Detect which cell encompasses the target text, then output its [x, y] center coordinate. 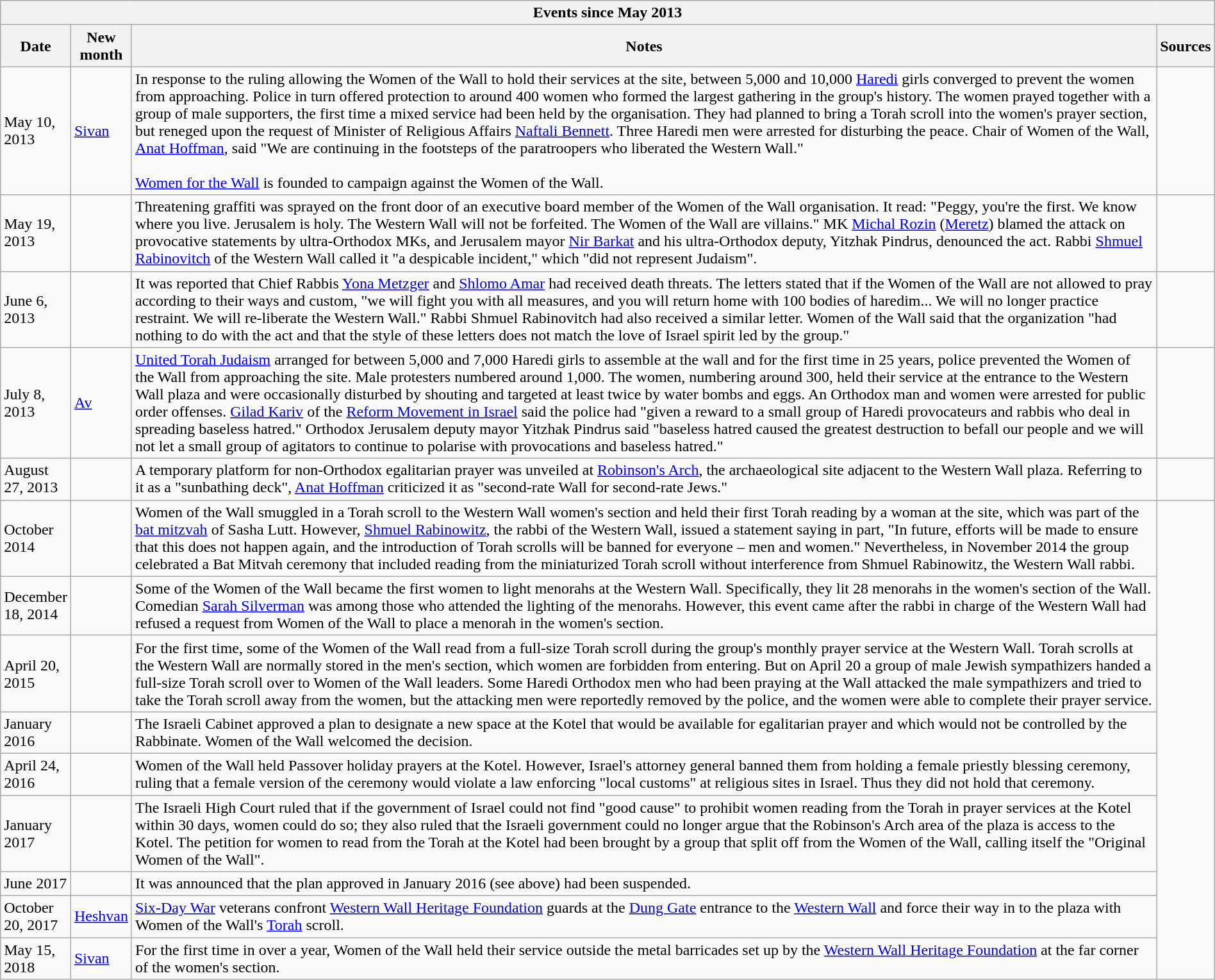
Av [101, 403]
October 2014 [36, 538]
July 8, 2013 [36, 403]
Events since May 2013 [607, 13]
April 20, 2015 [36, 673]
May 10, 2013 [36, 131]
January 2016 [36, 732]
December 18, 2014 [36, 606]
April 24, 2016 [36, 774]
May 15, 2018 [36, 959]
New month [101, 46]
Heshvan [101, 917]
August 27, 2013 [36, 479]
June 6, 2013 [36, 309]
June 2017 [36, 884]
Sources [1186, 46]
May 19, 2013 [36, 233]
October 20, 2017 [36, 917]
Notes [643, 46]
Date [36, 46]
It was announced that the plan approved in January 2016 (see above) had been suspended. [643, 884]
January 2017 [36, 833]
